Extract the (x, y) coordinate from the center of the cell holding the provided text.  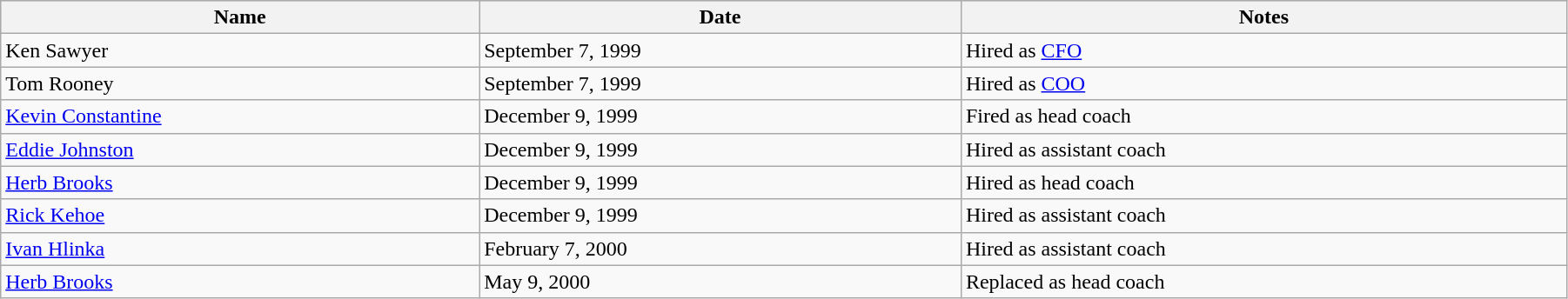
Date (720, 17)
Name (240, 17)
February 7, 2000 (720, 249)
May 9, 2000 (720, 282)
Notes (1263, 17)
Tom Rooney (240, 83)
Hired as head coach (1263, 183)
Hired as COO (1263, 83)
Rick Kehoe (240, 216)
Ivan Hlinka (240, 249)
Eddie Johnston (240, 149)
Ken Sawyer (240, 50)
Kevin Constantine (240, 116)
Fired as head coach (1263, 116)
Replaced as head coach (1263, 282)
Hired as CFO (1263, 50)
